Capture the cell that displays the provided text and extract its [x, y] central coordinate. 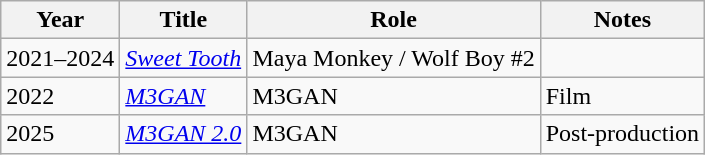
Role [394, 20]
Notes [622, 20]
2021–2024 [60, 58]
2025 [60, 134]
Film [622, 96]
M3GAN 2.0 [184, 134]
Sweet Tooth [184, 58]
Title [184, 20]
2022 [60, 96]
Maya Monkey / Wolf Boy #2 [394, 58]
Year [60, 20]
Post-production [622, 134]
